Return the (x, y) coordinate for the center point of the cell that contains the specified text.  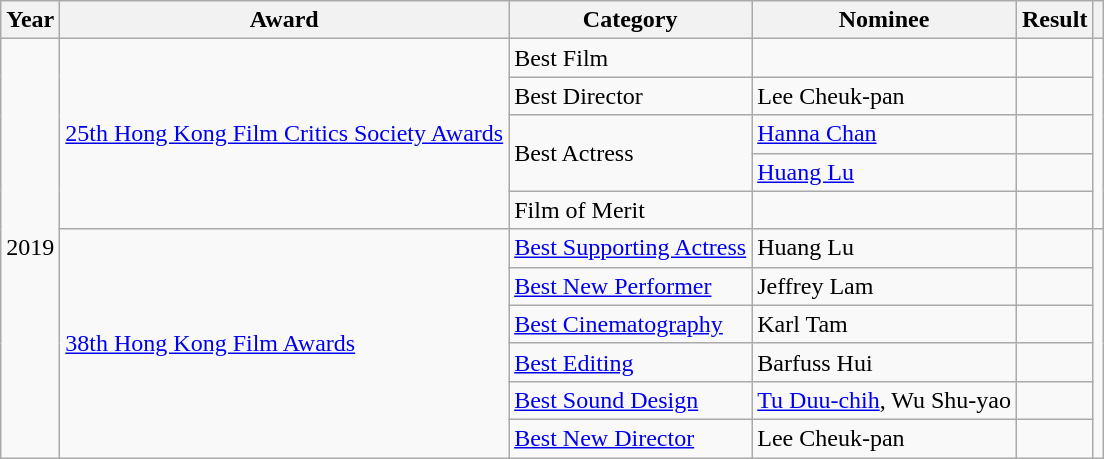
2019 (30, 248)
Best Cinematography (630, 324)
Best Supporting Actress (630, 248)
Best New Performer (630, 286)
Film of Merit (630, 210)
Best Director (630, 96)
Karl Tam (884, 324)
Tu Duu-chih, Wu Shu-yao (884, 400)
Best Film (630, 58)
Award (284, 20)
38th Hong Kong Film Awards (284, 343)
Category (630, 20)
Hanna Chan (884, 134)
Nominee (884, 20)
25th Hong Kong Film Critics Society Awards (284, 134)
Barfuss Hui (884, 362)
Year (30, 20)
Best Editing (630, 362)
Best New Director (630, 438)
Jeffrey Lam (884, 286)
Best Sound Design (630, 400)
Result (1055, 20)
Best Actress (630, 153)
